Scan for the cell matching the given text and deliver its (x, y) coordinate at center. 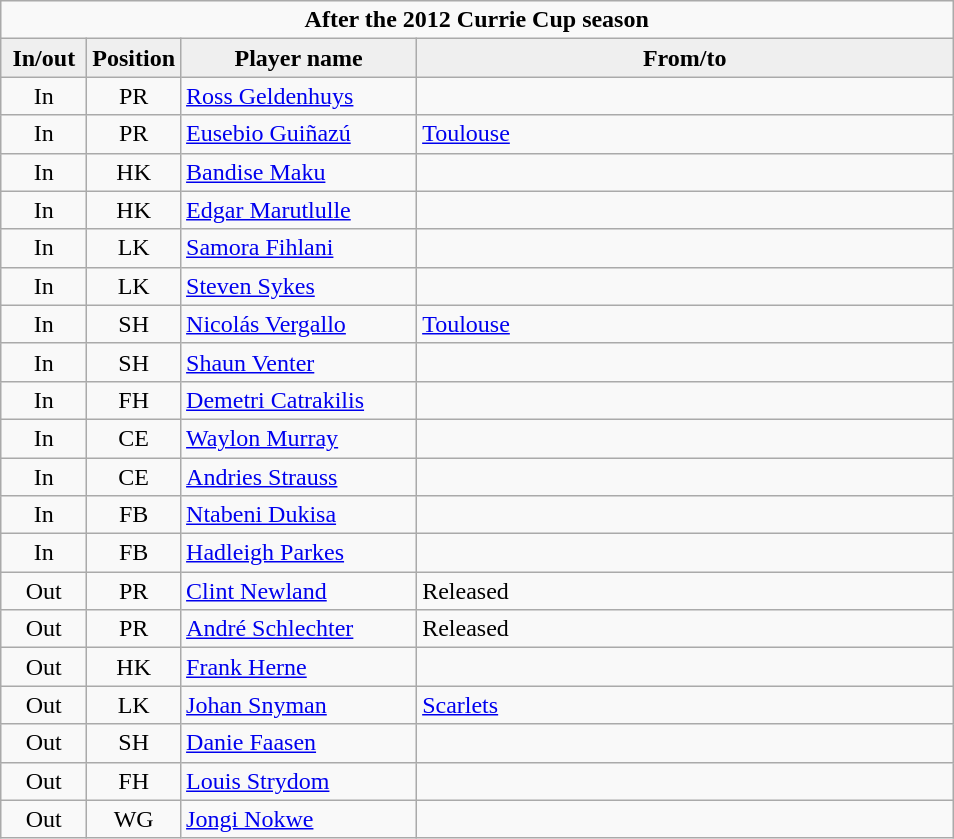
Ross Geldenhuys (299, 96)
Scarlets (685, 705)
From/to (685, 58)
Danie Faasen (299, 743)
Eusebio Guiñazú (299, 134)
Ntabeni Dukisa (299, 515)
Edgar Marutlulle (299, 210)
In/out (44, 58)
Andries Strauss (299, 477)
Player name (299, 58)
Jongi Nokwe (299, 819)
Demetri Catrakilis (299, 400)
Nicolás Vergallo (299, 324)
After the 2012 Currie Cup season (477, 20)
Louis Strydom (299, 781)
André Schlechter (299, 629)
Frank Herne (299, 667)
Position (134, 58)
Samora Fihlani (299, 248)
WG (134, 819)
Waylon Murray (299, 438)
Hadleigh Parkes (299, 553)
Steven Sykes (299, 286)
Clint Newland (299, 591)
Shaun Venter (299, 362)
Bandise Maku (299, 172)
Johan Snyman (299, 705)
